Extract the (X, Y) coordinate from the center of the cell holding the provided text.  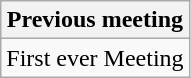
First ever Meeting (95, 58)
Previous meeting (95, 20)
